Pinpoint the cell where the given text exists, returning its (X, Y) midpoint coordinate. 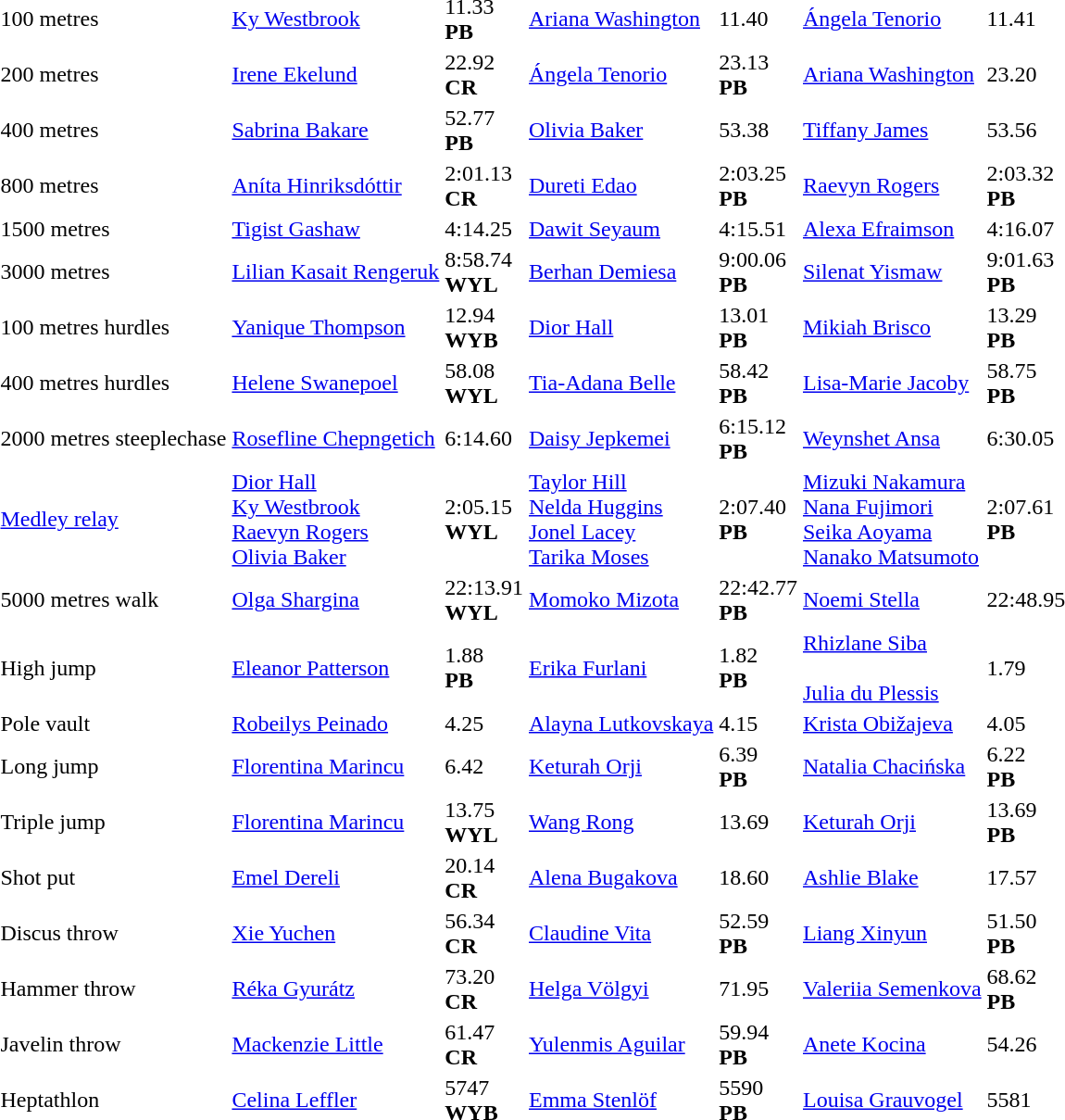
59.94PB (758, 1045)
Aníta Hinriksdóttir (335, 185)
Taylor HillNelda HugginsJonel LaceyTarika Moses (621, 519)
Alayna Lutkovskaya (621, 724)
Valeriia Semenkova (893, 989)
Irene Ekelund (335, 74)
13.75WYL (484, 823)
53.38 (758, 130)
20.14CR (484, 878)
52.77PB (484, 130)
Rosefline Chepngetich (335, 439)
Xie Yuchen (335, 934)
Berhan Demiesa (621, 272)
Dior Hall (621, 328)
Mizuki NakamuraNana FujimoriSeika AoyamaNanako Matsumoto (893, 519)
Tigist Gashaw (335, 229)
73.20CR (484, 989)
Noemi Stella (893, 600)
Sabrina Bakare (335, 130)
4:14.25 (484, 229)
Weynshet Ansa (893, 439)
Liang Xinyun (893, 934)
2:07.40PB (758, 519)
22.92CR (484, 74)
58.08WYL (484, 384)
Mikiah Brisco (893, 328)
Alexa Efraimson (893, 229)
6.42 (484, 767)
Momoko Mizota (621, 600)
Robeilys Peinado (335, 724)
Helga Völgyi (621, 989)
8:58.74WYL (484, 272)
Réka Gyurátz (335, 989)
Yulenmis Aguilar (621, 1045)
2:05.15WYL (484, 519)
Dawit Seyaum (621, 229)
Dureti Edao (621, 185)
22:42.77PB (758, 600)
58.42PB (758, 384)
4:15.51 (758, 229)
Ariana Washington (893, 74)
Natalia Chacińska (893, 767)
Helene Swanepoel (335, 384)
Ángela Tenorio (621, 74)
22:13.91WYL (484, 600)
Lisa-Marie Jacoby (893, 384)
23.13PB (758, 74)
Silenat Yismaw (893, 272)
18.60 (758, 878)
Alena Bugakova (621, 878)
6:15.12PB (758, 439)
9:00.06PB (758, 272)
4.25 (484, 724)
52.59PB (758, 934)
Lilian Kasait Rengeruk (335, 272)
6:14.60 (484, 439)
13.69 (758, 823)
6.39PB (758, 767)
Erika Furlani (621, 668)
Olga Shargina (335, 600)
Rhizlane SibaJulia du Plessis (893, 668)
71.95 (758, 989)
4.15 (758, 724)
Krista Obižajeva (893, 724)
12.94WYB (484, 328)
56.34CR (484, 934)
Claudine Vita (621, 934)
1.82PB (758, 668)
Olivia Baker (621, 130)
Yanique Thompson (335, 328)
13.01PB (758, 328)
Emel Dereli (335, 878)
Anete Kocina (893, 1045)
Wang Rong (621, 823)
Tia-Adana Belle (621, 384)
Ashlie Blake (893, 878)
2:01.13CR (484, 185)
Eleanor Patterson (335, 668)
Daisy Jepkemei (621, 439)
Tiffany James (893, 130)
Raevyn Rogers (893, 185)
2:03.25PB (758, 185)
Mackenzie Little (335, 1045)
Dior HallKy WestbrookRaevyn RogersOlivia Baker (335, 519)
1.88PB (484, 668)
61.47CR (484, 1045)
